Return the (X, Y) coordinate for the center point of the cell that contains the specified text.  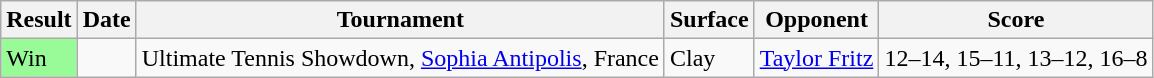
Result (39, 20)
Tournament (400, 20)
Opponent (816, 20)
12–14, 15–11, 13–12, 16–8 (1016, 58)
Surface (709, 20)
Ultimate Tennis Showdown, Sophia Antipolis, France (400, 58)
Date (106, 20)
Win (39, 58)
Clay (709, 58)
Score (1016, 20)
Taylor Fritz (816, 58)
